Locate the cell with the specified text and output its [x, y] center coordinate. 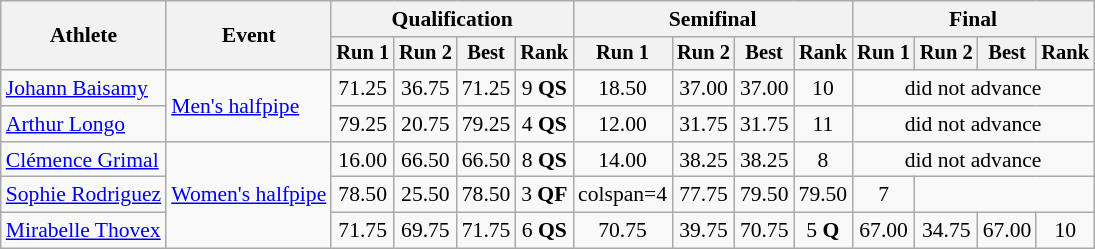
8 QS [544, 160]
34.75 [946, 231]
4 QS [544, 124]
colspan=4 [622, 195]
77.75 [704, 195]
Final [973, 19]
Arthur Longo [84, 124]
Johann Baisamy [84, 88]
Men's halfpipe [248, 106]
16.00 [362, 160]
6 QS [544, 231]
20.75 [426, 124]
9 QS [544, 88]
Clémence Grimal [84, 160]
36.75 [426, 88]
Athlete [84, 36]
Qualification [452, 19]
25.50 [426, 195]
Semifinal [712, 19]
12.00 [622, 124]
5 Q [824, 231]
8 [824, 160]
3 QF [544, 195]
14.00 [622, 160]
Mirabelle Thovex [84, 231]
Women's halfpipe [248, 196]
11 [824, 124]
Event [248, 36]
39.75 [704, 231]
Sophie Rodriguez [84, 195]
7 [884, 195]
69.75 [426, 231]
18.50 [622, 88]
